Pinpoint the cell where the given text exists, returning its [X, Y] midpoint coordinate. 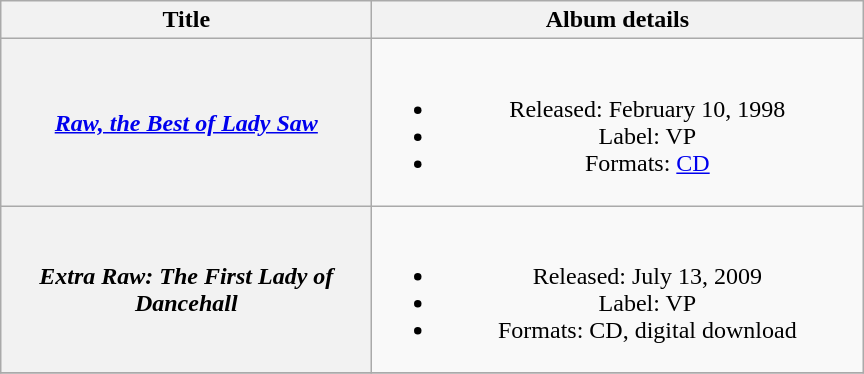
Raw, the Best of Lady Saw [186, 122]
Title [186, 20]
Album details [618, 20]
Extra Raw: The First Lady of Dancehall [186, 290]
Released: July 13, 2009Label: VPFormats: CD, digital download [618, 290]
Released: February 10, 1998Label: VPFormats: CD [618, 122]
